Extract the (x, y) coordinate from the center of the cell holding the provided text.  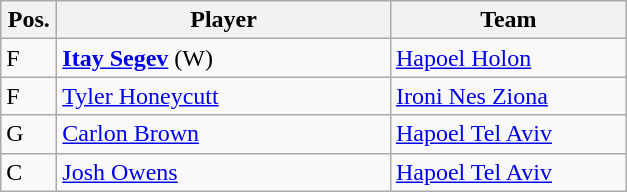
Josh Owens (224, 172)
Itay Segev (W) (224, 58)
G (29, 134)
Carlon Brown (224, 134)
Player (224, 20)
Ironi Nes Ziona (508, 96)
Team (508, 20)
Pos. (29, 20)
Tyler Honeycutt (224, 96)
C (29, 172)
Hapoel Holon (508, 58)
